Return (X, Y) of the center of cell containing provided text 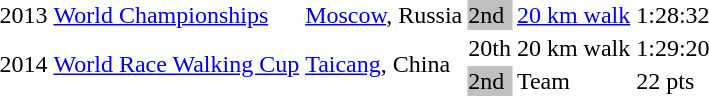
World Championships (176, 15)
20th (490, 48)
World Race Walking Cup (176, 64)
Taicang, China (384, 64)
Moscow, Russia (384, 15)
Team (573, 81)
